Pinpoint the cell where the given text exists, returning its (x, y) midpoint coordinate. 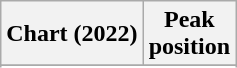
Peakposition (189, 34)
Chart (2022) (72, 34)
